Pinpoint the cell where the given text exists, returning its (x, y) midpoint coordinate. 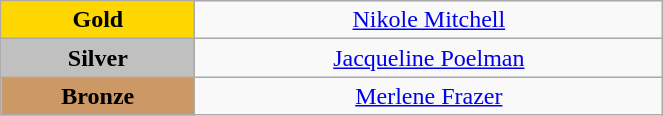
Bronze (98, 96)
Gold (98, 20)
Merlene Frazer (429, 96)
Jacqueline Poelman (429, 58)
Nikole Mitchell (429, 20)
Silver (98, 58)
